For the text-containing cell, return its midpoint in (X, Y) coordinate format. 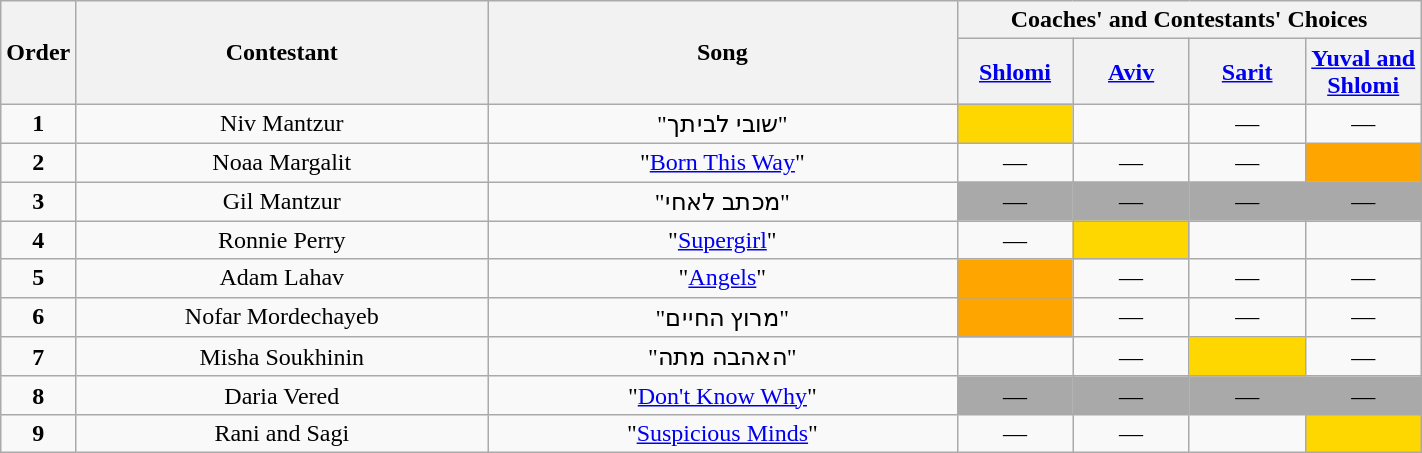
"Suspicious Minds" (722, 433)
Rani and Sagi (282, 433)
Song (722, 52)
9 (38, 433)
Misha Soukhinin (282, 357)
4 (38, 240)
"שובי לביתך" (722, 124)
Adam Lahav (282, 278)
"מכתב לאחי" (722, 202)
Noaa Margalit (282, 162)
Ronnie Perry (282, 240)
7 (38, 357)
"מרוץ החיים" (722, 317)
Contestant (282, 52)
Aviv (1131, 72)
Nofar Mordechayeb (282, 317)
Order (38, 52)
Yuval and Shlomi (1363, 72)
"האהבה מתה" (722, 357)
2 (38, 162)
Niv Mantzur (282, 124)
5 (38, 278)
"Don't Know Why" (722, 395)
Gil Mantzur (282, 202)
Coaches' and Contestants' Choices (1189, 20)
1 (38, 124)
8 (38, 395)
"Supergirl" (722, 240)
"Born This Way" (722, 162)
"Angels" (722, 278)
3 (38, 202)
6 (38, 317)
Sarit (1247, 72)
Shlomi (1015, 72)
Daria Vered (282, 395)
